Pinpoint the cell where the given text exists, returning its (x, y) midpoint coordinate. 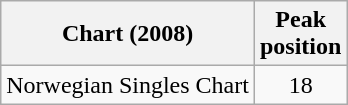
Chart (2008) (128, 34)
Peakposition (300, 34)
Norwegian Singles Chart (128, 85)
18 (300, 85)
